Return the [X, Y] coordinate for the center point of the cell that contains the specified text.  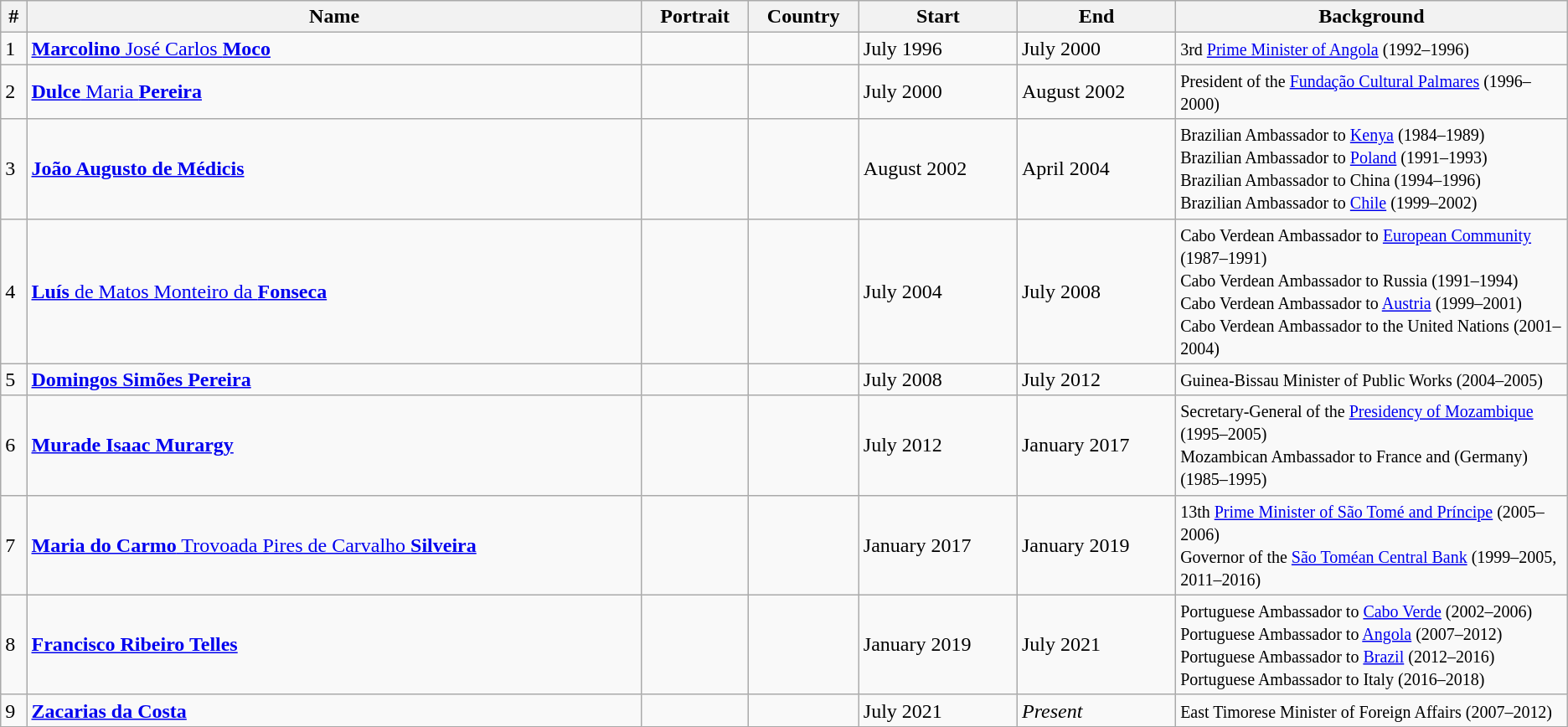
Domingos Simões Pereira [334, 379]
Start [938, 17]
East Timorese Minister of Foreign Affairs (2007–2012) [1372, 710]
13th Prime Minister of São Tomé and Príncipe (2005–2006)Governor of the São Toméan Central Bank (1999–2005, 2011–2016) [1372, 544]
Dulce Maria Pereira [334, 92]
April 2004 [1096, 169]
2 [13, 92]
8 [13, 645]
9 [13, 710]
Country [803, 17]
Marcolino José Carlos Moco [334, 49]
Portrait [695, 17]
Name [334, 17]
Background [1372, 17]
Maria do Carmo Trovoada Pires de Carvalho Silveira [334, 544]
Guinea-Bissau Minister of Public Works (2004–2005) [1372, 379]
End [1096, 17]
7 [13, 544]
Murade Isaac Murargy [334, 446]
João Augusto de Médicis [334, 169]
President of the Fundação Cultural Palmares (1996–2000) [1372, 92]
Secretary-General of the Presidency of Mozambique (1995–2005)Mozambican Ambassador to France and (Germany) (1985–1995) [1372, 446]
3rd Prime Minister of Angola (1992–1996) [1372, 49]
Zacarias da Costa [334, 710]
Present [1096, 710]
5 [13, 379]
4 [13, 291]
Francisco Ribeiro Telles [334, 645]
Luís de Matos Monteiro da Fonseca [334, 291]
6 [13, 446]
July 1996 [938, 49]
# [13, 17]
July 2004 [938, 291]
1 [13, 49]
3 [13, 169]
